Provide the (X, Y) coordinate of the cell's center where the given text is located.  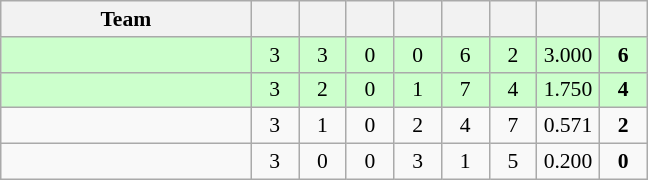
0.571 (568, 126)
1.750 (568, 90)
0.200 (568, 162)
5 (513, 162)
3.000 (568, 55)
Team (126, 19)
